Scan for the cell matching the given text and deliver its (x, y) coordinate at center. 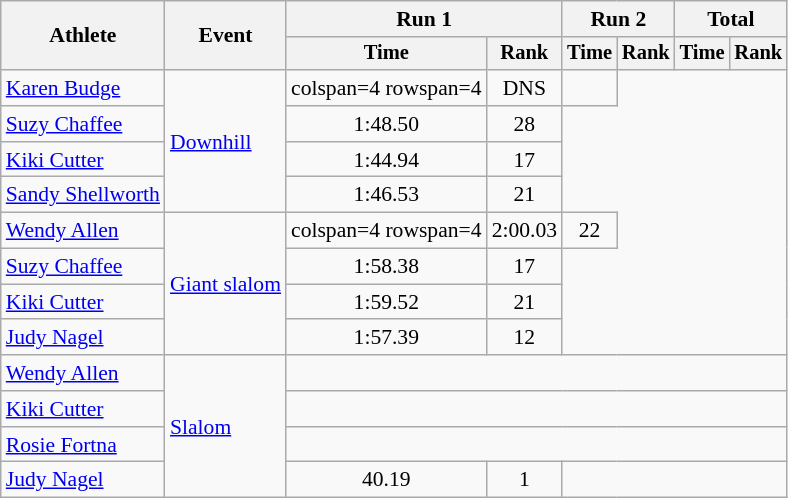
1:57.39 (386, 338)
Downhill (226, 141)
1 (524, 480)
1:58.38 (386, 267)
Event (226, 36)
1:46.53 (386, 195)
Karen Budge (83, 88)
40.19 (386, 480)
1:44.94 (386, 160)
Rosie Fortna (83, 445)
12 (524, 338)
Run 1 (424, 19)
1:59.52 (386, 302)
2:00.03 (524, 231)
Run 2 (618, 19)
Sandy Shellworth (83, 195)
Slalom (226, 426)
22 (590, 231)
28 (524, 124)
1:48.50 (386, 124)
Athlete (83, 36)
Total (731, 19)
Giant slalom (226, 284)
DNS (524, 88)
